Determine the [X, Y] coordinate at the center of the cell enclosing the given text.  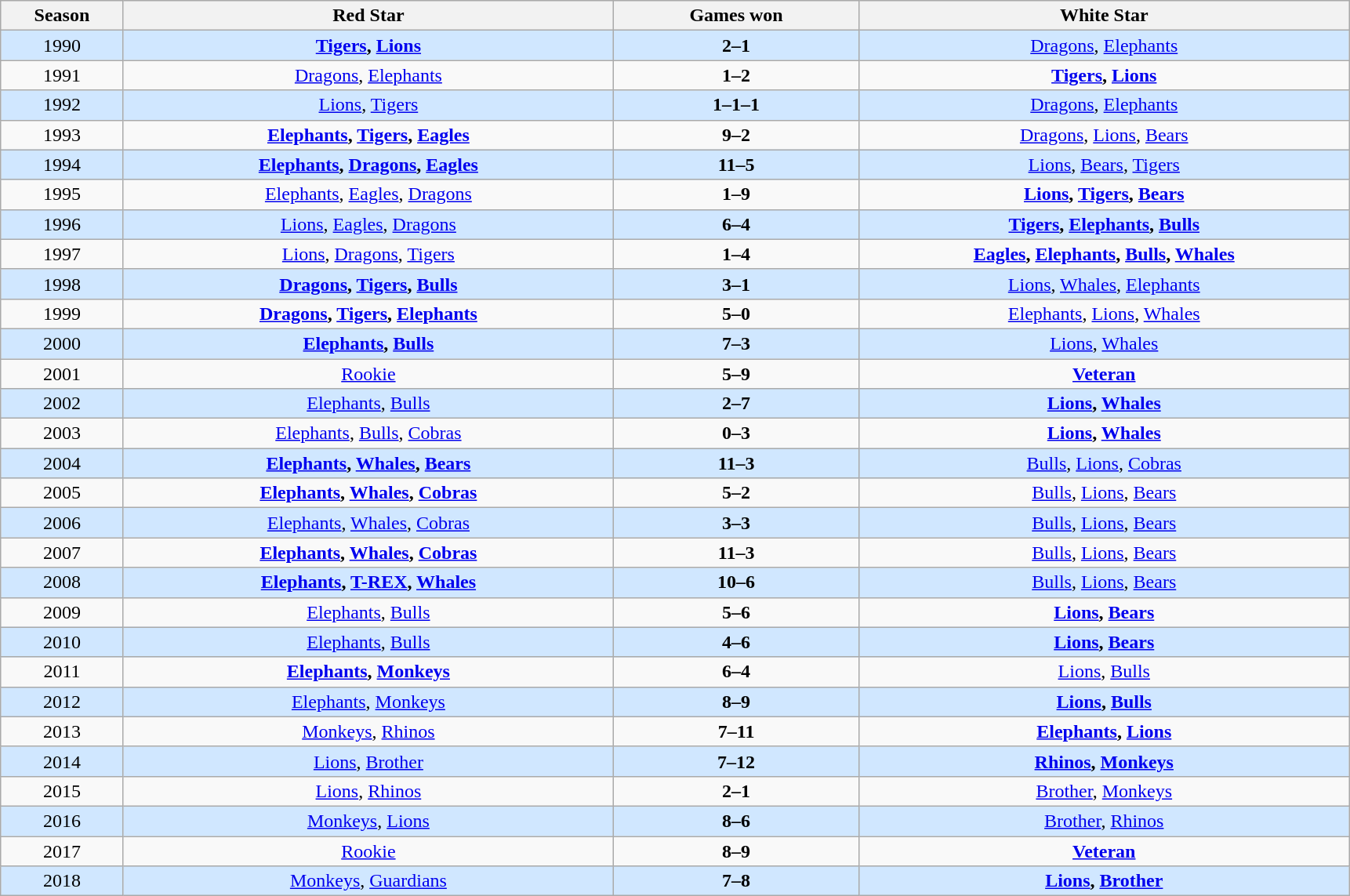
White Star [1104, 16]
Season [62, 16]
1994 [62, 165]
Lions, Rhinos [368, 791]
5–6 [737, 612]
2016 [62, 821]
Rhinos, Monkeys [1104, 761]
1–9 [737, 194]
2006 [62, 523]
Games won [737, 16]
Elephants, Eagles, Dragons [368, 194]
2005 [62, 493]
Lions, Dragons, Tigers [368, 254]
2015 [62, 791]
Lions, Whales, Elephants [1104, 284]
3–3 [737, 523]
Monkeys, Lions [368, 821]
2004 [62, 463]
7–12 [737, 761]
4–6 [737, 642]
2008 [62, 582]
Monkeys, Rhinos [368, 731]
10–6 [737, 582]
0–3 [737, 433]
Lions, Tigers [368, 105]
Dragons, Tigers, Elephants [368, 314]
Elephants, Tigers, Eagles [368, 135]
2010 [62, 642]
2009 [62, 612]
1995 [62, 194]
Elephants, Lions [1104, 731]
2017 [62, 851]
2011 [62, 672]
Bulls, Lions, Cobras [1104, 463]
9–2 [737, 135]
3–1 [737, 284]
2001 [62, 374]
1990 [62, 45]
2018 [62, 881]
Elephants, T-REX, Whales [368, 582]
1–2 [737, 75]
1991 [62, 75]
Dragons, Tigers, Bulls [368, 284]
Elephants, Lions, Whales [1104, 314]
2–7 [737, 404]
Brother, Rhinos [1104, 821]
2012 [62, 702]
Brother, Monkeys [1104, 791]
7–3 [737, 343]
Eagles, Elephants, Bulls, Whales [1104, 254]
1997 [62, 254]
2013 [62, 731]
Red Star [368, 16]
Lions, Eagles, Dragons [368, 224]
1992 [62, 105]
Elephants, Bulls, Cobras [368, 433]
7–11 [737, 731]
2000 [62, 343]
1996 [62, 224]
1–4 [737, 254]
1998 [62, 284]
Elephants, Whales, Bears [368, 463]
5–9 [737, 374]
7–8 [737, 881]
2007 [62, 553]
Lions, Bears, Tigers [1104, 165]
5–0 [737, 314]
1993 [62, 135]
1–1–1 [737, 105]
5–2 [737, 493]
Elephants, Dragons, Eagles [368, 165]
Monkeys, Guardians [368, 881]
Dragons, Lions, Bears [1104, 135]
11–5 [737, 165]
2014 [62, 761]
Tigers, Elephants, Bulls [1104, 224]
2003 [62, 433]
1999 [62, 314]
8–6 [737, 821]
2002 [62, 404]
Lions, Tigers, Bears [1104, 194]
